From the cell containing the given text, extract its center point as [X, Y] coordinate. 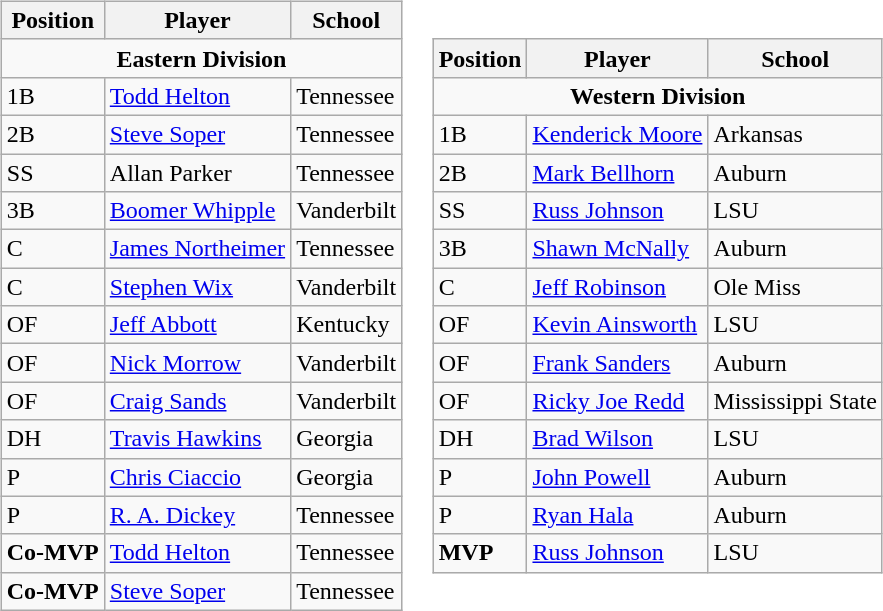
Ole Miss [795, 287]
Mississippi State [795, 401]
Shawn McNally [618, 249]
Travis Hawkins [197, 439]
Kentucky [346, 325]
Western Division [658, 96]
Jeff Abbott [197, 325]
Chris Ciaccio [197, 477]
Eastern Division [201, 58]
Frank Sanders [618, 363]
MVP [480, 553]
Stephen Wix [197, 287]
Jeff Robinson [618, 287]
John Powell [618, 477]
Allan Parker [197, 173]
Arkansas [795, 134]
R. A. Dickey [197, 515]
James Northeimer [197, 249]
Brad Wilson [618, 439]
Kevin Ainsworth [618, 325]
Mark Bellhorn [618, 173]
Ricky Joe Redd [618, 401]
Boomer Whipple [197, 211]
Ryan Hala [618, 515]
Nick Morrow [197, 363]
Craig Sands [197, 401]
Kenderick Moore [618, 134]
